Search for the cell housing the specified text and yield its (X, Y) center coordinate. 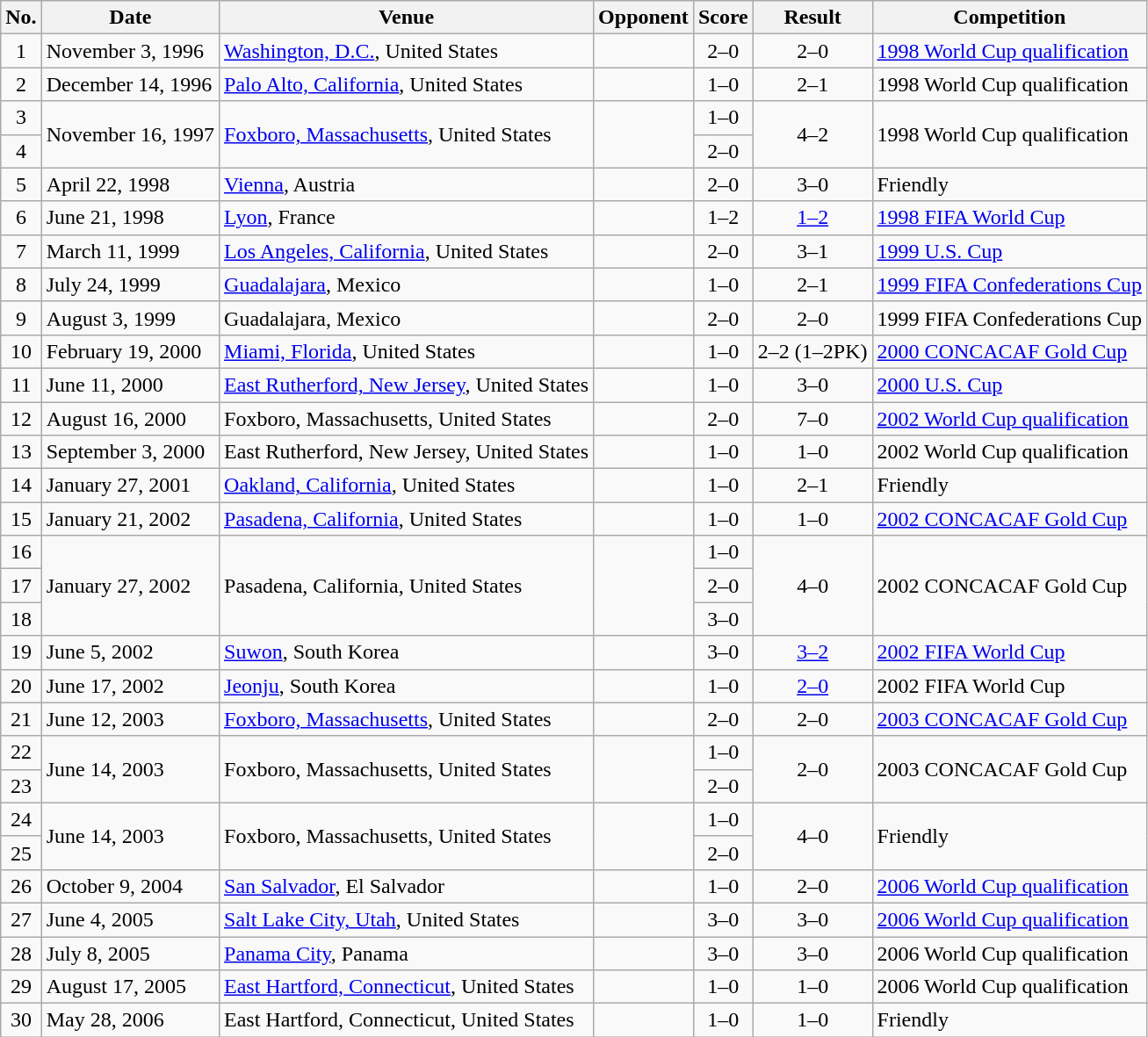
June 21, 1998 (130, 218)
2–2 (1–2PK) (812, 351)
29 (21, 987)
June 5, 2002 (130, 652)
January 27, 2002 (130, 586)
9 (21, 318)
25 (21, 853)
Los Angeles, California, United States (407, 251)
6 (21, 218)
16 (21, 552)
4 (21, 151)
Lyon, France (407, 218)
Panama City, Panama (407, 953)
June 17, 2002 (130, 686)
August 16, 2000 (130, 419)
22 (21, 753)
26 (21, 886)
8 (21, 284)
19 (21, 652)
Miami, Florida, United States (407, 351)
November 16, 1997 (130, 134)
San Salvador, El Salvador (407, 886)
7 (21, 251)
November 3, 1996 (130, 51)
27 (21, 919)
July 24, 1999 (130, 284)
18 (21, 619)
11 (21, 385)
August 17, 2005 (130, 987)
12 (21, 419)
1 (21, 51)
July 8, 2005 (130, 953)
20 (21, 686)
3–1 (812, 251)
5 (21, 184)
3 (21, 118)
14 (21, 486)
January 27, 2001 (130, 486)
15 (21, 519)
3–2 (812, 652)
17 (21, 586)
Score (723, 18)
May 28, 2006 (130, 1020)
2000 CONCACAF Gold Cup (1010, 351)
10 (21, 351)
30 (21, 1020)
March 11, 1999 (130, 251)
Washington, D.C., United States (407, 51)
1999 U.S. Cup (1010, 251)
13 (21, 452)
Result (812, 18)
No. (21, 18)
October 9, 2004 (130, 886)
28 (21, 953)
Vienna, Austria (407, 184)
December 14, 1996 (130, 84)
June 4, 2005 (130, 919)
2000 U.S. Cup (1010, 385)
January 21, 2002 (130, 519)
June 12, 2003 (130, 719)
June 11, 2000 (130, 385)
Date (130, 18)
August 3, 1999 (130, 318)
1998 FIFA World Cup (1010, 218)
Salt Lake City, Utah, United States (407, 919)
Opponent (644, 18)
Venue (407, 18)
7–0 (812, 419)
April 22, 1998 (130, 184)
21 (21, 719)
Jeonju, South Korea (407, 686)
Palo Alto, California, United States (407, 84)
February 19, 2000 (130, 351)
23 (21, 786)
September 3, 2000 (130, 452)
2 (21, 84)
4–2 (812, 134)
Oakland, California, United States (407, 486)
Suwon, South Korea (407, 652)
Competition (1010, 18)
24 (21, 819)
